Provide the (x, y) coordinate of the cell's center where the given text is located.  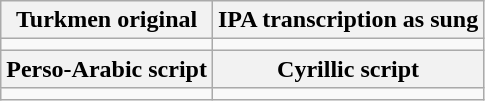
Cyrillic script (348, 69)
Turkmen original (107, 20)
IPA transcription as sung (348, 20)
Perso-Arabic script (107, 69)
